Pinpoint the cell where the given text exists, returning its [x, y] midpoint coordinate. 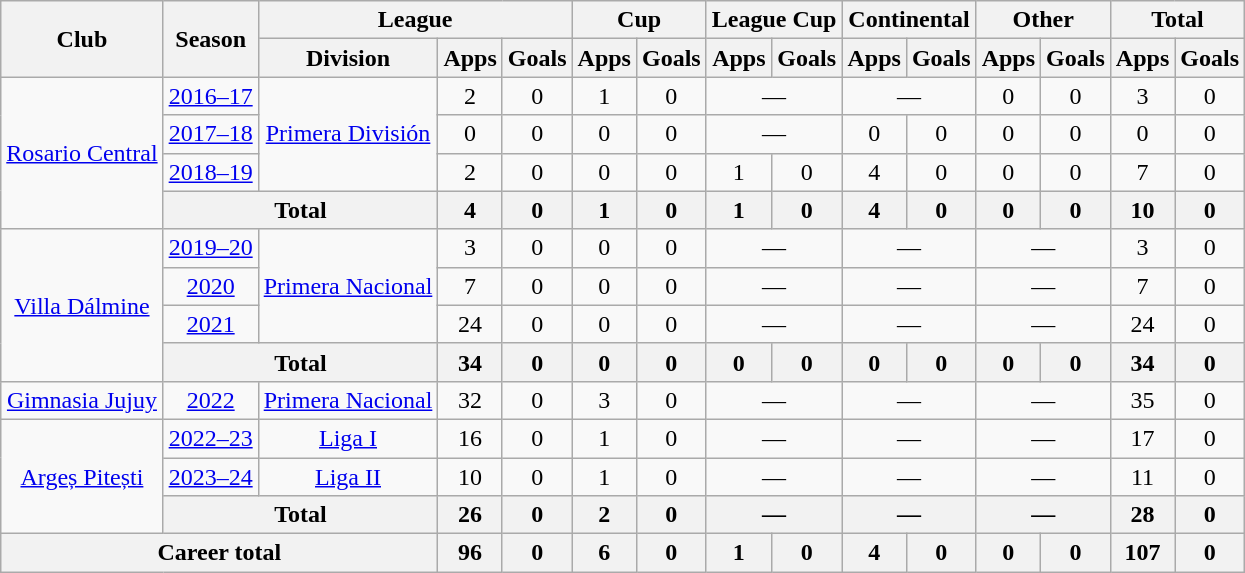
Gimnasia Jujuy [82, 400]
Rosario Central [82, 153]
2021 [210, 324]
Club [82, 39]
16 [470, 438]
107 [1142, 553]
Division [348, 58]
League Cup [774, 20]
2018–19 [210, 172]
26 [470, 515]
28 [1142, 515]
17 [1142, 438]
35 [1142, 400]
Career total [220, 553]
Cup [639, 20]
96 [470, 553]
Liga I [348, 438]
2023–24 [210, 477]
Other [1043, 20]
2022 [210, 400]
2019–20 [210, 248]
2020 [210, 286]
2016–17 [210, 96]
11 [1142, 477]
Season [210, 39]
32 [470, 400]
2017–18 [210, 134]
Villa Dálmine [82, 305]
Continental [909, 20]
Primera División [348, 134]
Argeș Pitești [82, 476]
2022–23 [210, 438]
League [415, 20]
6 [604, 553]
Liga II [348, 477]
